Pinpoint the cell where the given text exists, returning its [x, y] midpoint coordinate. 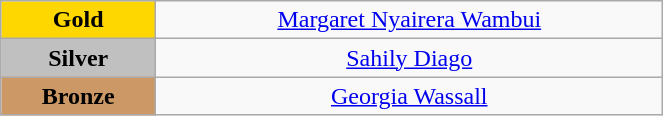
Gold [78, 20]
Georgia Wassall [410, 96]
Silver [78, 58]
Margaret Nyairera Wambui [410, 20]
Sahily Diago [410, 58]
Bronze [78, 96]
